Identify which cell holds the provided text, then report its [X, Y] central coordinate. 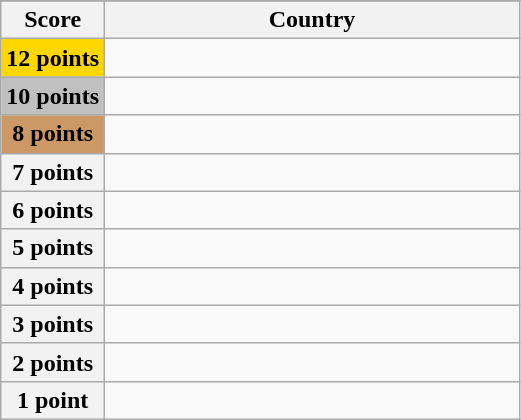
2 points [53, 362]
Country [312, 20]
12 points [53, 58]
1 point [53, 400]
4 points [53, 286]
5 points [53, 248]
3 points [53, 324]
7 points [53, 172]
Score [53, 20]
8 points [53, 134]
10 points [53, 96]
6 points [53, 210]
